Return the [X, Y] coordinate for the center point of the cell that contains the specified text.  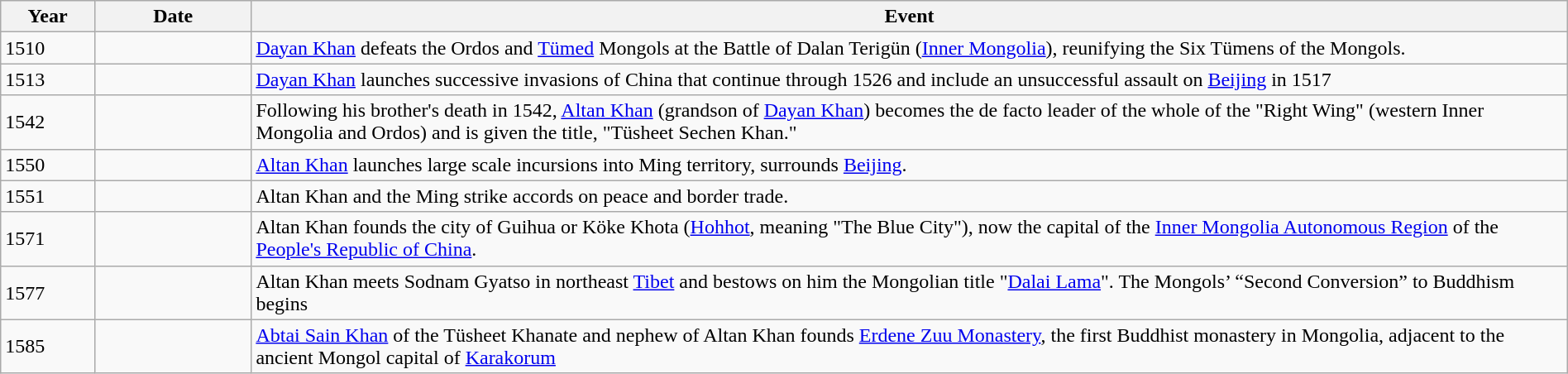
Dayan Khan defeats the Ordos and Tümed Mongols at the Battle of Dalan Terigün (Inner Mongolia), reunifying the Six Tümens of the Mongols. [910, 48]
1513 [48, 79]
1577 [48, 293]
1510 [48, 48]
Event [910, 17]
1571 [48, 238]
Altan Khan launches large scale incursions into Ming territory, surrounds Beijing. [910, 165]
1542 [48, 122]
Dayan Khan launches successive invasions of China that continue through 1526 and include an unsuccessful assault on Beijing in 1517 [910, 79]
1551 [48, 196]
1550 [48, 165]
Date [172, 17]
Year [48, 17]
Altan Khan and the Ming strike accords on peace and border trade. [910, 196]
1585 [48, 346]
